Capture the cell that displays the provided text and extract its [X, Y] central coordinate. 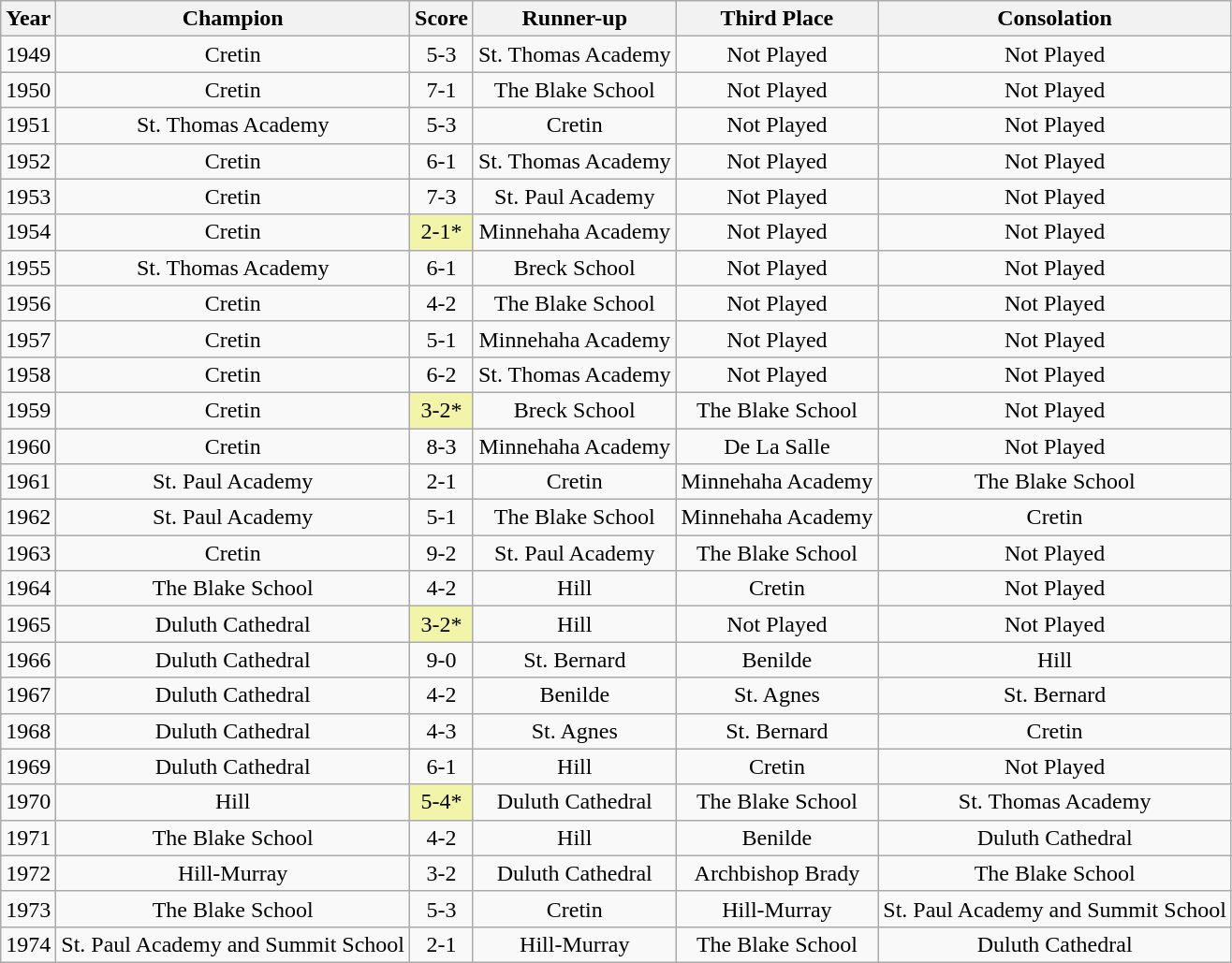
3-2 [442, 873]
1959 [28, 410]
1968 [28, 731]
1972 [28, 873]
2-1* [442, 232]
1965 [28, 624]
Archbishop Brady [777, 873]
1973 [28, 909]
Score [442, 19]
1970 [28, 802]
1953 [28, 197]
1960 [28, 446]
5-4* [442, 802]
1949 [28, 54]
Year [28, 19]
Runner-up [575, 19]
7-3 [442, 197]
De La Salle [777, 446]
Champion [233, 19]
1950 [28, 90]
1958 [28, 374]
1952 [28, 161]
9-0 [442, 660]
8-3 [442, 446]
1954 [28, 232]
1974 [28, 944]
1956 [28, 303]
1971 [28, 838]
1963 [28, 553]
1951 [28, 125]
1957 [28, 339]
9-2 [442, 553]
1961 [28, 482]
1962 [28, 518]
6-2 [442, 374]
1966 [28, 660]
1955 [28, 268]
1969 [28, 766]
1967 [28, 695]
Consolation [1055, 19]
7-1 [442, 90]
1964 [28, 589]
Third Place [777, 19]
4-3 [442, 731]
